Extract the [x, y] coordinate from the center of the cell holding the provided text.  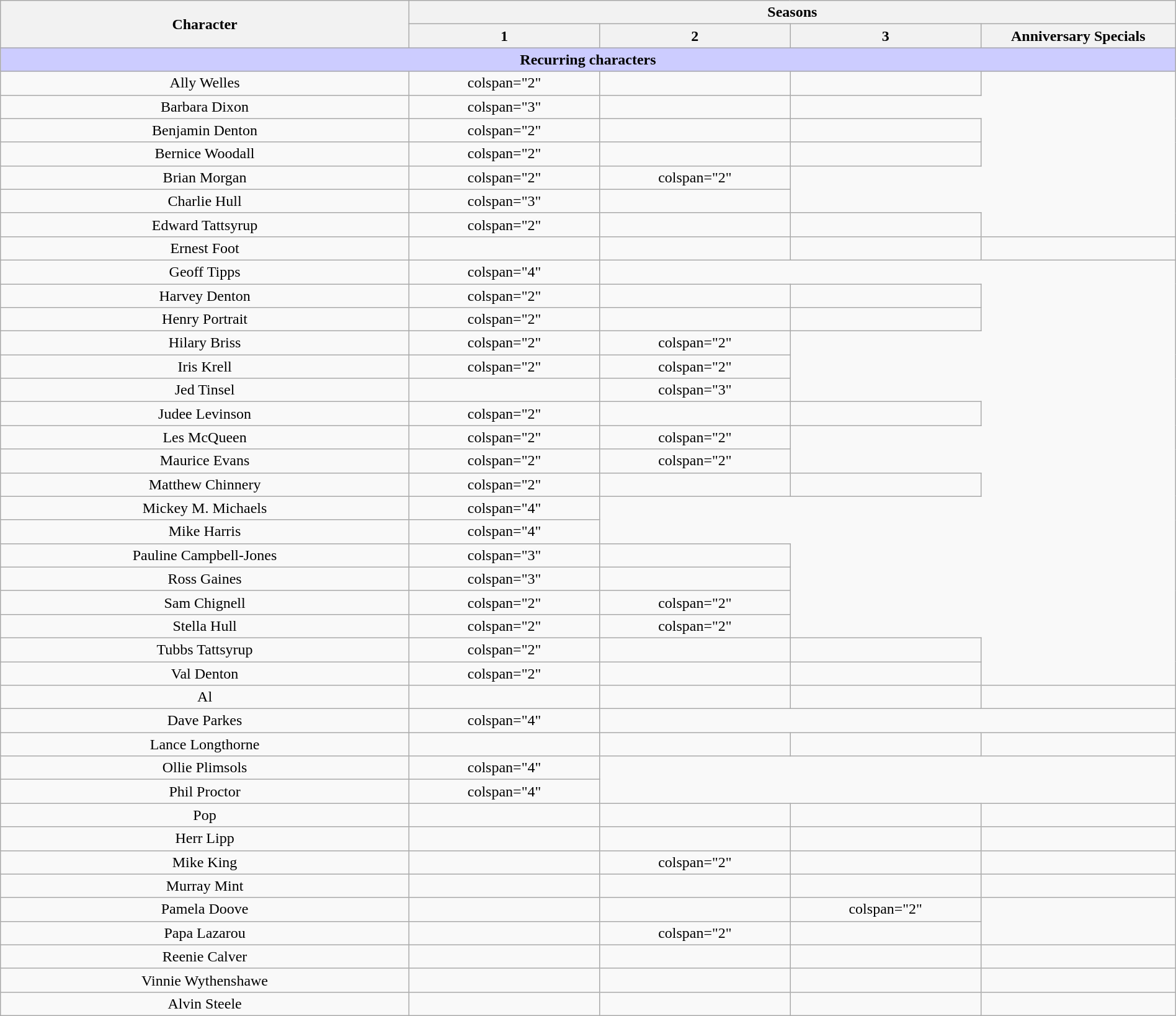
Sam Chignell [205, 602]
Maurice Evans [205, 461]
Jed Tinsel [205, 390]
Harvey Denton [205, 296]
Dave Parkes [205, 721]
Henry Portrait [205, 319]
Al [205, 697]
Stella Hull [205, 626]
Ross Gaines [205, 579]
2 [695, 36]
Pamela Doove [205, 909]
Alvin Steele [205, 1004]
Anniversary Specials [1078, 36]
Matthew Chinnery [205, 484]
Hilary Briss [205, 343]
Les McQueen [205, 437]
Recurring characters [588, 60]
Mickey M. Michaels [205, 508]
Mike Harris [205, 532]
Seasons [792, 12]
Benjamin Denton [205, 130]
3 [886, 36]
Brian Morgan [205, 177]
Judee Levinson [205, 414]
Pop [205, 815]
Ally Welles [205, 83]
Edward Tattsyrup [205, 225]
Papa Lazarou [205, 933]
Ollie Plimsols [205, 768]
Iris Krell [205, 367]
Murray Mint [205, 886]
Geoff Tipps [205, 272]
Bernice Woodall [205, 154]
Phil Proctor [205, 791]
Pauline Campbell-Jones [205, 555]
Tubbs Tattsyrup [205, 649]
Herr Lipp [205, 839]
Barbara Dixon [205, 107]
Character [205, 24]
Mike King [205, 862]
Vinnie Wythenshawe [205, 980]
1 [504, 36]
Charlie Hull [205, 201]
Ernest Foot [205, 248]
Val Denton [205, 673]
Reenie Calver [205, 956]
Lance Longthorne [205, 744]
